Identify which cell holds the provided text, then report its (x, y) central coordinate. 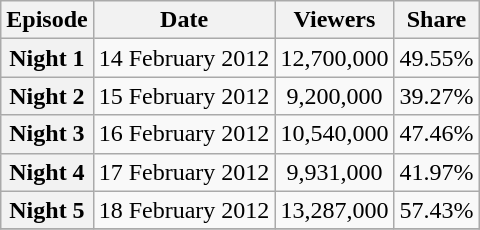
41.97% (436, 172)
49.55% (436, 58)
9,931,000 (334, 172)
Night 4 (47, 172)
16 February 2012 (184, 134)
Viewers (334, 20)
14 February 2012 (184, 58)
57.43% (436, 210)
Night 2 (47, 96)
Share (436, 20)
Night 1 (47, 58)
39.27% (436, 96)
12,700,000 (334, 58)
13,287,000 (334, 210)
Night 5 (47, 210)
10,540,000 (334, 134)
15 February 2012 (184, 96)
Episode (47, 20)
9,200,000 (334, 96)
18 February 2012 (184, 210)
47.46% (436, 134)
17 February 2012 (184, 172)
Date (184, 20)
Night 3 (47, 134)
